Return [x, y] of the center of cell containing provided text 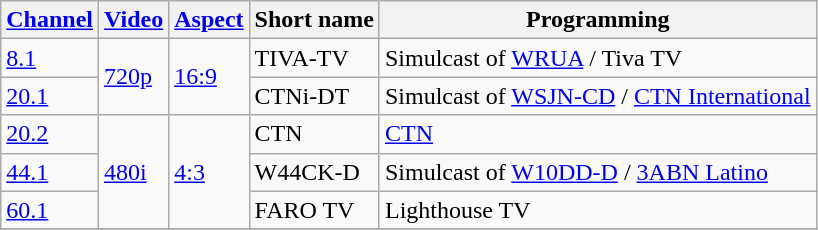
Simulcast of WSJN-CD / CTN International [598, 96]
8.1 [50, 58]
20.1 [50, 96]
16:9 [209, 77]
720p [134, 77]
Short name [314, 20]
Programming [598, 20]
Simulcast of WRUA / Tiva TV [598, 58]
Lighthouse TV [598, 210]
FARO TV [314, 210]
CTNi-DT [314, 96]
20.2 [50, 134]
Video [134, 20]
Channel [50, 20]
W44CK-D [314, 172]
Simulcast of W10DD-D / 3ABN Latino [598, 172]
480i [134, 172]
4:3 [209, 172]
Aspect [209, 20]
60.1 [50, 210]
44.1 [50, 172]
TIVA-TV [314, 58]
